Scan for the cell matching the given text and deliver its (X, Y) coordinate at center. 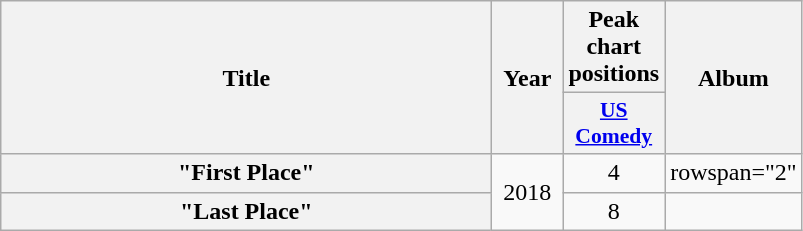
Album (734, 78)
Title (246, 78)
Year (528, 78)
4 (614, 173)
rowspan="2" (734, 173)
2018 (528, 192)
USComedy (614, 124)
8 (614, 211)
Peak chart positions (614, 47)
"Last Place" (246, 211)
"First Place" (246, 173)
